Identify which cell holds the provided text, then report its (x, y) central coordinate. 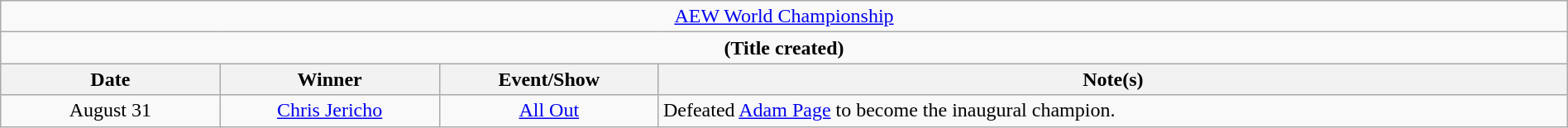
Defeated Adam Page to become the inaugural champion. (1113, 111)
Chris Jericho (329, 111)
August 31 (111, 111)
AEW World Championship (784, 17)
(Title created) (784, 48)
Note(s) (1113, 79)
Date (111, 79)
Event/Show (549, 79)
All Out (549, 111)
Winner (329, 79)
